Output the [x, y] coordinate of the center of the cell containing the given text.  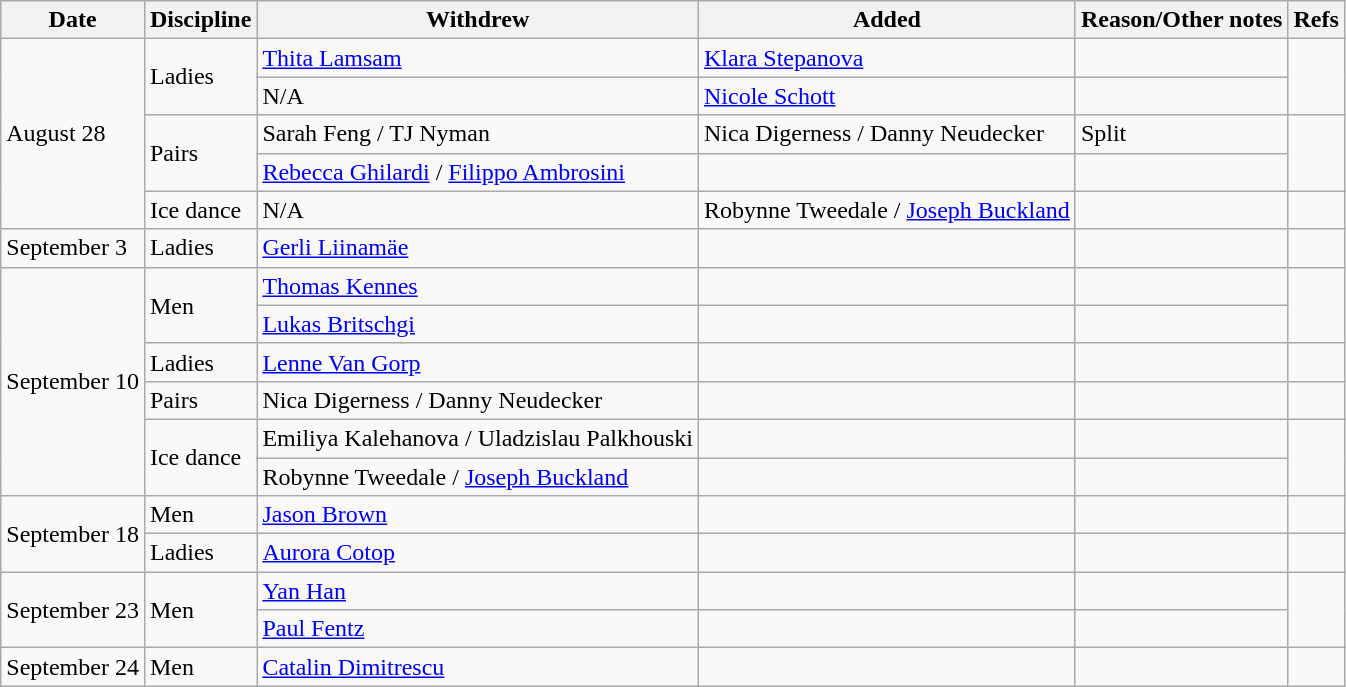
Thita Lamsam [478, 58]
Yan Han [478, 591]
August 28 [73, 134]
Thomas Kennes [478, 286]
Lukas Britschgi [478, 324]
September 3 [73, 248]
September 18 [73, 534]
September 10 [73, 381]
Date [73, 20]
Gerli Liinamäe [478, 248]
Nicole Schott [886, 96]
September 23 [73, 610]
Emiliya Kalehanova / Uladzislau Palkhouski [478, 438]
Withdrew [478, 20]
Klara Stepanova [886, 58]
Added [886, 20]
September 24 [73, 667]
Jason Brown [478, 515]
Aurora Cotop [478, 553]
Catalin Dimitrescu [478, 667]
Rebecca Ghilardi / Filippo Ambrosini [478, 172]
Split [1182, 134]
Discipline [200, 20]
Refs [1316, 20]
Lenne Van Gorp [478, 362]
Paul Fentz [478, 629]
Reason/Other notes [1182, 20]
Sarah Feng / TJ Nyman [478, 134]
